Output the [X, Y] coordinate of the center of the cell containing the given text.  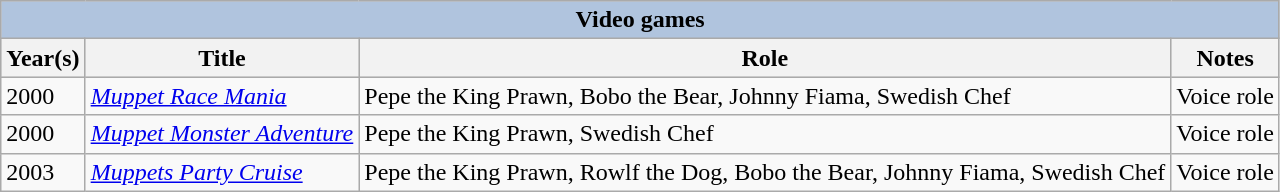
Notes [1226, 58]
2003 [43, 172]
Muppets Party Cruise [222, 172]
Muppet Monster Adventure [222, 134]
Year(s) [43, 58]
Pepe the King Prawn, Swedish Chef [765, 134]
Role [765, 58]
Pepe the King Prawn, Rowlf the Dog, Bobo the Bear, Johnny Fiama, Swedish Chef [765, 172]
Pepe the King Prawn, Bobo the Bear, Johnny Fiama, Swedish Chef [765, 96]
Muppet Race Mania [222, 96]
Video games [640, 20]
Title [222, 58]
